Scan for the cell matching the given text and deliver its [X, Y] coordinate at center. 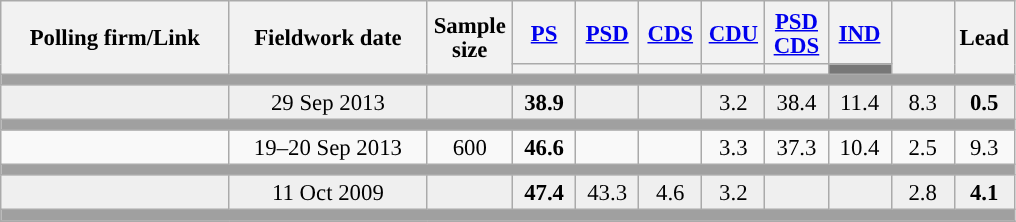
38.9 [544, 102]
2.8 [922, 194]
38.4 [796, 102]
0.5 [984, 102]
Fieldwork date [328, 38]
CDU [734, 32]
11.4 [860, 102]
11 Oct 2009 [328, 194]
PS [544, 32]
4.1 [984, 194]
Sample size [470, 38]
Polling firm/Link [115, 38]
19–20 Sep 2013 [328, 148]
3.3 [734, 148]
Lead [984, 38]
8.3 [922, 102]
46.6 [544, 148]
47.4 [544, 194]
PSDCDS [796, 32]
43.3 [608, 194]
29 Sep 2013 [328, 102]
37.3 [796, 148]
PSD [608, 32]
2.5 [922, 148]
10.4 [860, 148]
600 [470, 148]
CDS [670, 32]
9.3 [984, 148]
IND [860, 32]
4.6 [670, 194]
